For the text-containing cell, return its midpoint in [x, y] coordinate format. 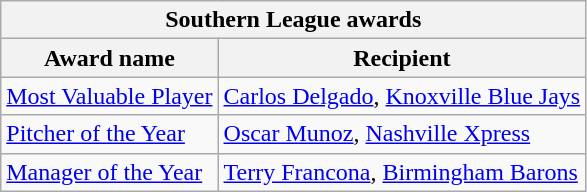
Southern League awards [294, 20]
Pitcher of the Year [110, 134]
Terry Francona, Birmingham Barons [402, 172]
Most Valuable Player [110, 96]
Recipient [402, 58]
Carlos Delgado, Knoxville Blue Jays [402, 96]
Oscar Munoz, Nashville Xpress [402, 134]
Manager of the Year [110, 172]
Award name [110, 58]
